For the text-containing cell, return its midpoint in [X, Y] coordinate format. 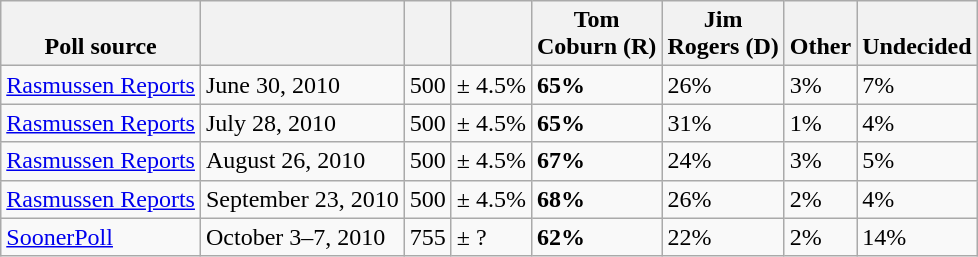
68% [596, 199]
TomCoburn (R) [596, 34]
14% [917, 237]
Undecided [917, 34]
31% [723, 123]
22% [723, 237]
755 [428, 237]
July 28, 2010 [302, 123]
October 3–7, 2010 [302, 237]
± ? [491, 237]
JimRogers (D) [723, 34]
67% [596, 161]
June 30, 2010 [302, 85]
24% [723, 161]
5% [917, 161]
August 26, 2010 [302, 161]
62% [596, 237]
1% [820, 123]
September 23, 2010 [302, 199]
7% [917, 85]
SoonerPoll [101, 237]
Other [820, 34]
Poll source [101, 34]
